Pinpoint the cell where the given text exists, returning its [x, y] midpoint coordinate. 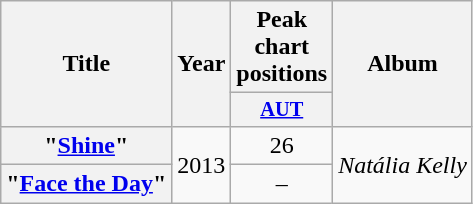
2013 [202, 164]
Natália Kelly [403, 164]
"Shine" [86, 145]
Album [403, 64]
Title [86, 64]
Peak chart positions [282, 47]
26 [282, 145]
– [282, 184]
AUT [282, 110]
Year [202, 64]
"Face the Day" [86, 184]
